Provide the [x, y] coordinate of the cell's center where the given text is located.  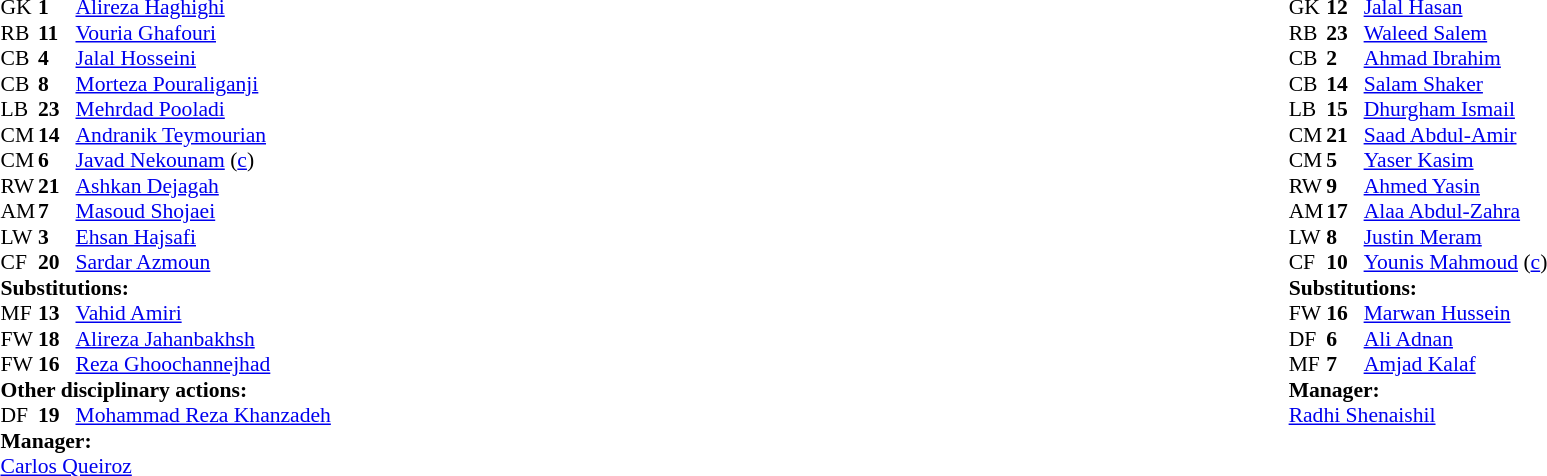
Morteza Pouraliganji [204, 84]
Javad Nekounam (c) [204, 161]
18 [57, 339]
Sardar Azmoun [204, 263]
3 [57, 237]
Jalal Hosseini [204, 59]
15 [1345, 109]
Manager: [165, 441]
Reza Ghoochannejhad [204, 365]
Masoud Shojaei [204, 211]
Vouria Ghafouri [204, 33]
Alireza Jahanbakhsh [204, 339]
5 [1345, 161]
11 [57, 33]
Mohammad Reza Khanzadeh [204, 415]
Ehsan Hajsafi [204, 237]
Vahid Amiri [204, 313]
Andranik Teymourian [204, 135]
9 [1345, 186]
Ashkan Dejagah [204, 186]
2 [1345, 59]
10 [1345, 263]
Mehrdad Pooladi [204, 109]
Other disciplinary actions: [165, 390]
19 [57, 415]
20 [57, 263]
Substitutions: [165, 288]
4 [57, 59]
13 [57, 313]
17 [1345, 211]
